Return (X, Y) of the center of cell containing provided text 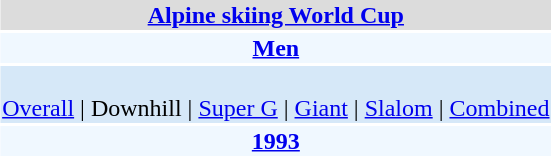
Overall | Downhill | Super G | Giant | Slalom | Combined (276, 94)
1993 (276, 141)
Alpine skiing World Cup (276, 15)
Men (276, 48)
